Return [X, Y] of the center of cell containing provided text 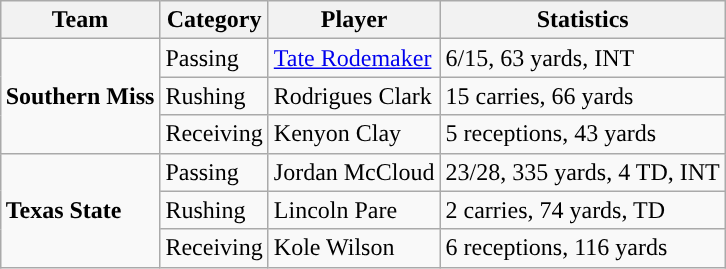
Tate Rodemaker [354, 58]
5 receptions, 43 yards [582, 134]
Jordan McCloud [354, 172]
Player [354, 20]
Lincoln Pare [354, 210]
23/28, 335 yards, 4 TD, INT [582, 172]
6 receptions, 116 yards [582, 248]
Kenyon Clay [354, 134]
Statistics [582, 20]
2 carries, 74 yards, TD [582, 210]
Southern Miss [80, 96]
6/15, 63 yards, INT [582, 58]
Category [214, 20]
Texas State [80, 210]
15 carries, 66 yards [582, 96]
Kole Wilson [354, 248]
Rodrigues Clark [354, 96]
Team [80, 20]
